Extract the [x, y] coordinate from the center of the cell holding the provided text.  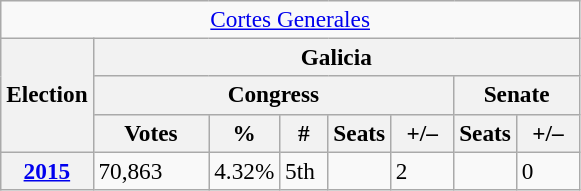
Senate [517, 95]
Votes [151, 133]
Election [47, 94]
Cortes Generales [290, 19]
70,863 [151, 170]
Galicia [336, 57]
0 [548, 170]
4.32% [244, 170]
Congress [274, 95]
5th [304, 170]
# [304, 133]
2015 [47, 170]
2 [422, 170]
% [244, 133]
